Provide the (X, Y) coordinate of the cell's center where the given text is located.  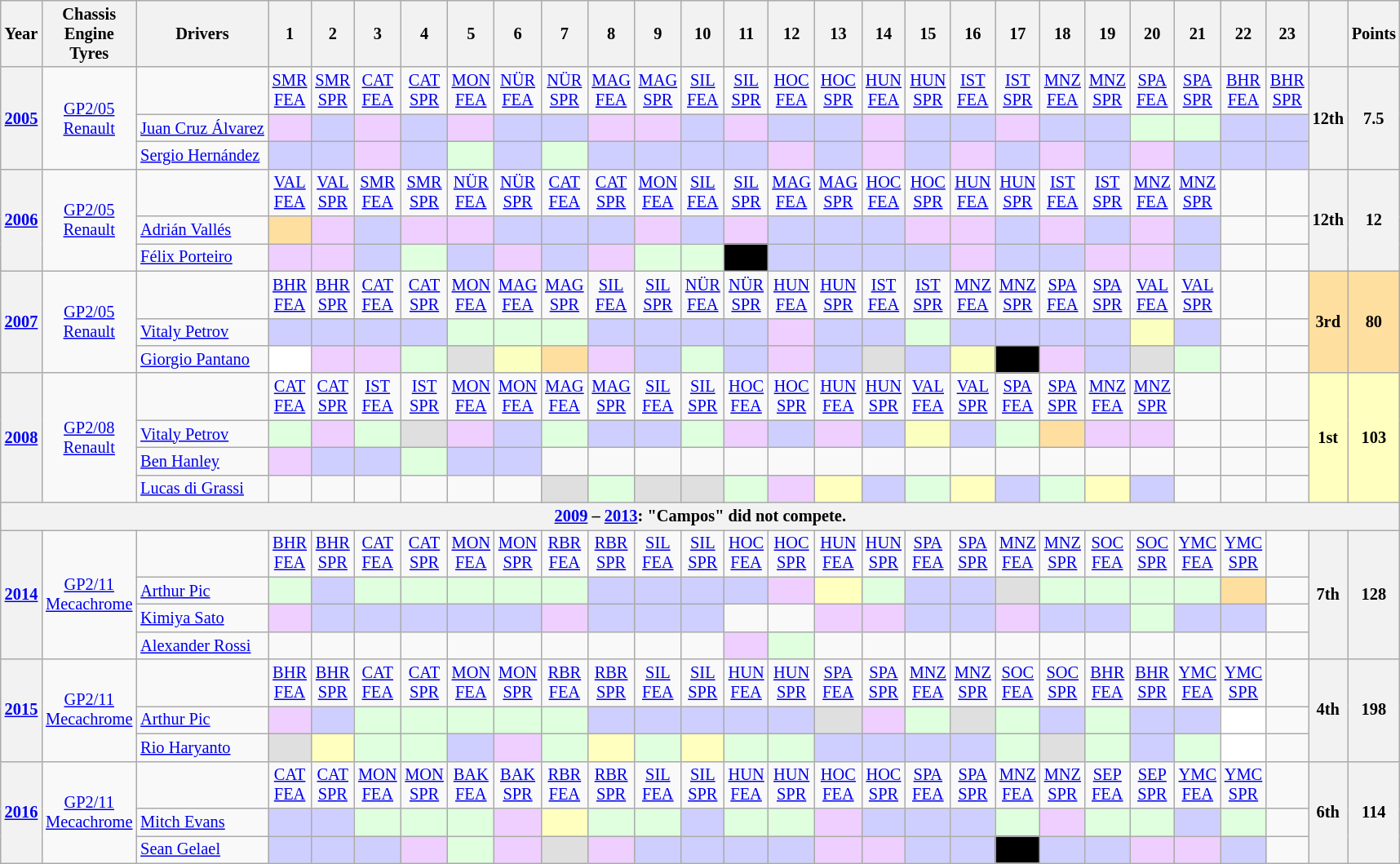
114 (1374, 813)
Kimiya Sato (202, 618)
Adrián Vallés (202, 230)
Sean Gelael (202, 849)
3 (377, 33)
22 (1243, 33)
6 (517, 33)
8 (610, 33)
15 (928, 33)
Juan Cruz Álvarez (202, 128)
19 (1108, 33)
Giorgio Pantano (202, 359)
14 (884, 33)
1st (1328, 437)
13 (839, 33)
Year (21, 33)
20 (1152, 33)
Félix Porteiro (202, 257)
SEPSPR (1152, 785)
Lucas di Grassi (202, 489)
21 (1198, 33)
2005 (21, 117)
Sergio Hernández (202, 155)
16 (972, 33)
Rio Haryanto (202, 747)
10 (703, 33)
Points (1374, 33)
Alexander Rossi (202, 645)
5 (472, 33)
18 (1062, 33)
Mitch Evans (202, 822)
4 (424, 33)
SEPFEA (1108, 785)
Ben Hanley (202, 461)
2015 (21, 710)
23 (1287, 33)
1 (290, 33)
2016 (21, 813)
7 (565, 33)
2 (333, 33)
ChassisEngineTyres (89, 33)
198 (1374, 710)
6th (1328, 813)
2006 (21, 220)
Drivers (202, 33)
11 (747, 33)
BAKFEA (472, 785)
128 (1374, 594)
2014 (21, 594)
80 (1374, 321)
9 (658, 33)
7.5 (1374, 117)
7th (1328, 594)
2007 (21, 321)
3rd (1328, 321)
17 (1018, 33)
BAKSPR (517, 785)
2008 (21, 437)
2009 – 2013: "Campos" did not compete. (700, 516)
4th (1328, 710)
GP2/08Renault (89, 437)
103 (1374, 437)
